Provide the (X, Y) coordinate of the cell's center where the given text is located.  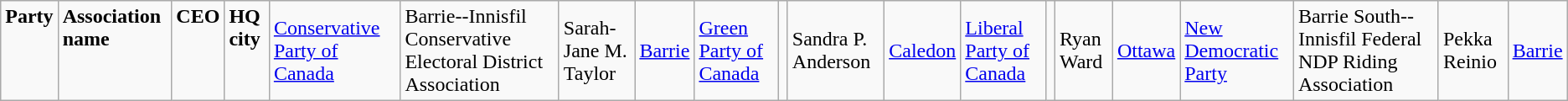
Conservative Party of Canada (335, 50)
Ottawa (1146, 50)
Sarah-Jane M. Taylor (596, 50)
Association name (115, 50)
HQ city (246, 50)
Caledon (923, 50)
Barrie South--Innisfil Federal NDP Riding Association (1365, 50)
CEO (198, 50)
Liberal Party of Canada (1003, 50)
Ryan Ward (1084, 50)
Sandra P. Anderson (836, 50)
New Democratic Party (1237, 50)
Party (29, 50)
Barrie--Innisfil Conservative Electoral District Association (479, 50)
Pekka Reinio (1473, 50)
Green Party of Canada (736, 50)
